Extract the [X, Y] coordinate from the center of the cell holding the provided text.  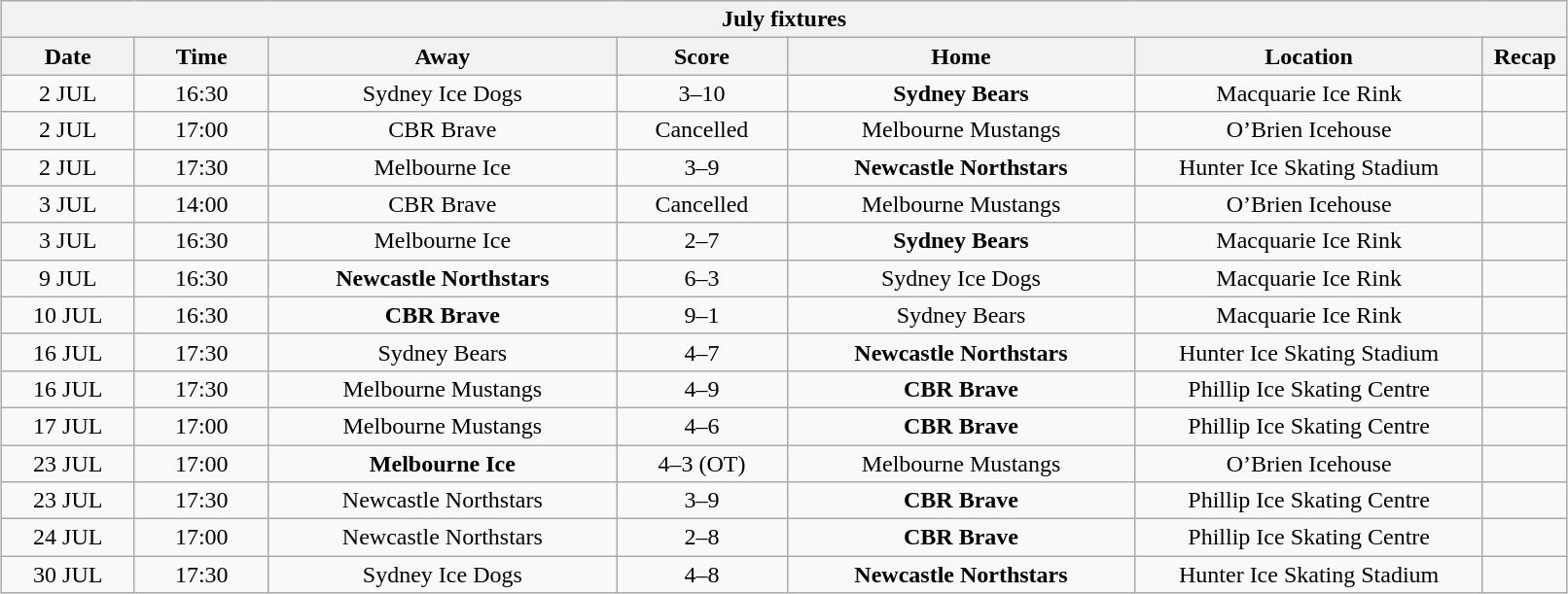
10 JUL [68, 315]
24 JUL [68, 538]
July fixtures [784, 19]
2–8 [702, 538]
2–7 [702, 241]
4–7 [702, 352]
17 JUL [68, 426]
Location [1309, 56]
Home [961, 56]
14:00 [201, 204]
4–3 (OT) [702, 464]
Date [68, 56]
Time [201, 56]
9–1 [702, 315]
4–8 [702, 575]
9 JUL [68, 278]
Recap [1525, 56]
30 JUL [68, 575]
Score [702, 56]
Away [443, 56]
6–3 [702, 278]
4–6 [702, 426]
3–10 [702, 93]
4–9 [702, 389]
